Find where the given text appears and provide that cell's center as [X, Y] coordinate. 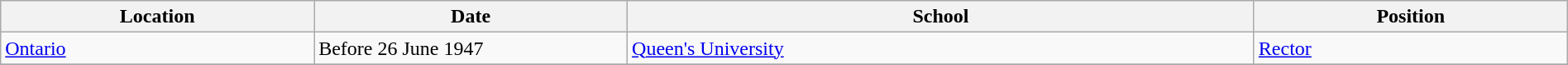
Date [471, 17]
School [941, 17]
Location [157, 17]
Rector [1411, 48]
Before 26 June 1947 [471, 48]
Queen's University [941, 48]
Position [1411, 17]
Ontario [157, 48]
